Detect which cell encompasses the target text, then output its (x, y) center coordinate. 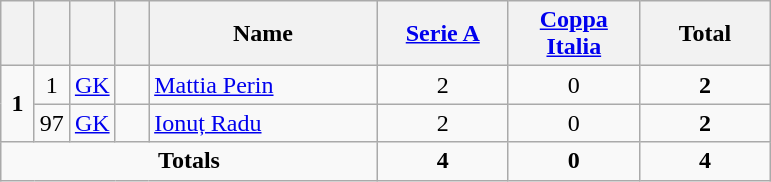
Coppa Italia (574, 34)
Name (264, 34)
Total (704, 34)
Mattia Perin (264, 85)
Ionuț Radu (264, 123)
97 (52, 123)
Serie A (442, 34)
Totals (189, 161)
